Provide the [X, Y] coordinate of the cell's center where the given text is located.  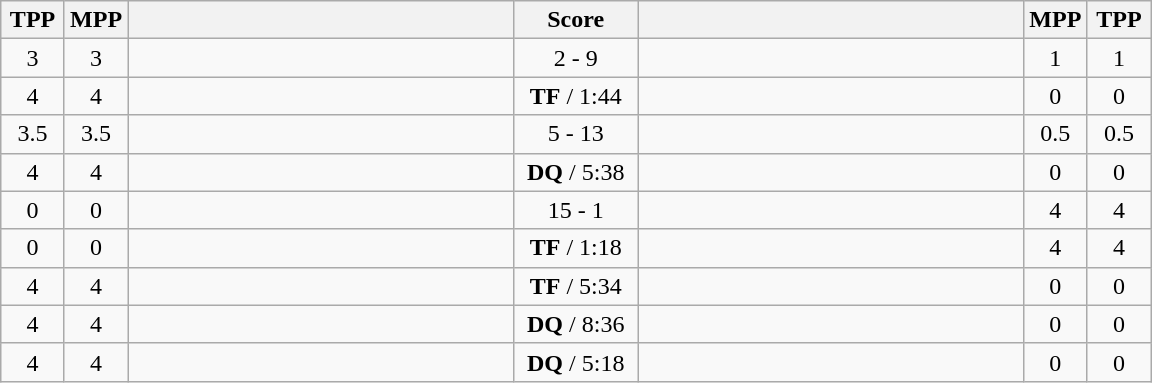
DQ / 5:18 [576, 362]
TF / 1:44 [576, 96]
Score [576, 20]
DQ / 8:36 [576, 324]
2 - 9 [576, 58]
5 - 13 [576, 134]
TF / 1:18 [576, 248]
DQ / 5:38 [576, 172]
15 - 1 [576, 210]
TF / 5:34 [576, 286]
